Identify which cell holds the provided text, then report its (x, y) central coordinate. 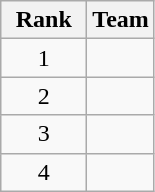
Rank (44, 20)
Team (121, 20)
4 (44, 172)
2 (44, 96)
1 (44, 58)
3 (44, 134)
